Locate the cell with the specified text and output its [x, y] center coordinate. 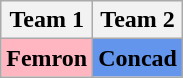
Team 2 [138, 20]
Team 1 [47, 20]
Femron [47, 58]
Concad [138, 58]
